Provide the (x, y) coordinate of the cell's center where the given text is located.  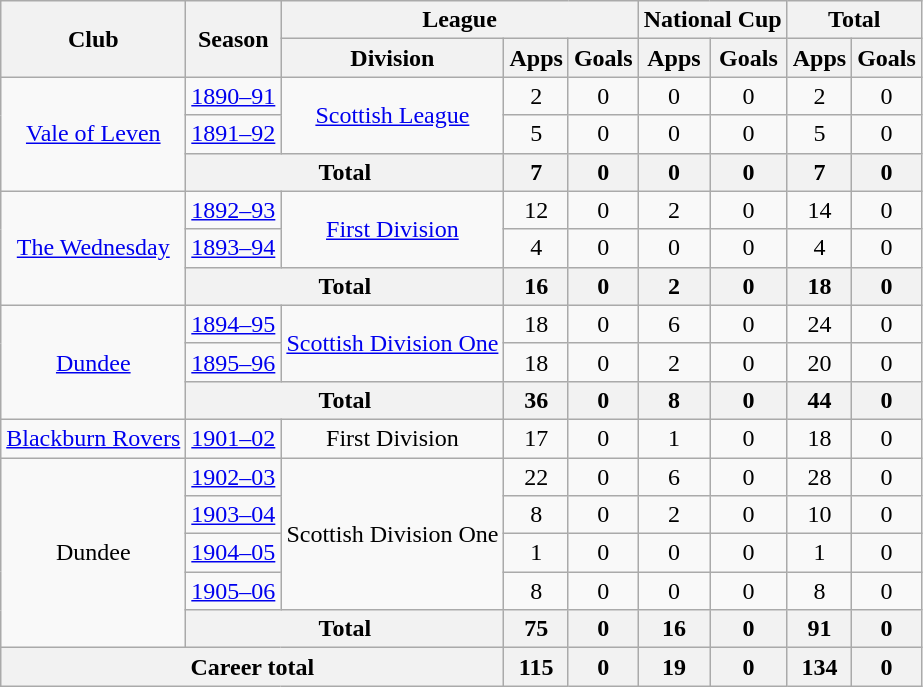
19 (674, 667)
League (460, 20)
1902–03 (234, 477)
1894–95 (234, 324)
1892–93 (234, 210)
Club (94, 39)
1890–91 (234, 96)
National Cup (712, 20)
91 (819, 629)
134 (819, 667)
1903–04 (234, 515)
1893–94 (234, 248)
115 (536, 667)
Season (234, 39)
28 (819, 477)
1891–92 (234, 134)
Vale of Leven (94, 134)
Division (392, 58)
17 (536, 438)
24 (819, 324)
14 (819, 210)
12 (536, 210)
Blackburn Rovers (94, 438)
1904–05 (234, 553)
Scottish League (392, 115)
22 (536, 477)
20 (819, 362)
10 (819, 515)
36 (536, 400)
1901–02 (234, 438)
Career total (252, 667)
1905–06 (234, 591)
1895–96 (234, 362)
75 (536, 629)
The Wednesday (94, 248)
44 (819, 400)
